Return the [x, y] coordinate for the center point of the cell that contains the specified text.  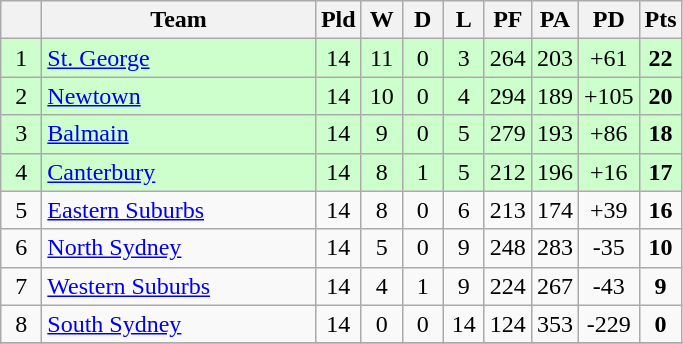
16 [660, 210]
-229 [608, 324]
212 [508, 172]
203 [554, 58]
279 [508, 134]
2 [22, 96]
124 [508, 324]
St. George [179, 58]
-43 [608, 286]
18 [660, 134]
264 [508, 58]
283 [554, 248]
D [422, 20]
W [382, 20]
11 [382, 58]
+39 [608, 210]
+16 [608, 172]
22 [660, 58]
Pld [338, 20]
Eastern Suburbs [179, 210]
South Sydney [179, 324]
20 [660, 96]
+61 [608, 58]
North Sydney [179, 248]
353 [554, 324]
Canterbury [179, 172]
L [464, 20]
PF [508, 20]
267 [554, 286]
196 [554, 172]
17 [660, 172]
PA [554, 20]
213 [508, 210]
248 [508, 248]
Western Suburbs [179, 286]
7 [22, 286]
174 [554, 210]
294 [508, 96]
224 [508, 286]
189 [554, 96]
PD [608, 20]
+105 [608, 96]
Newtown [179, 96]
-35 [608, 248]
Balmain [179, 134]
193 [554, 134]
+86 [608, 134]
Team [179, 20]
Pts [660, 20]
